Scan for the cell matching the given text and deliver its (x, y) coordinate at center. 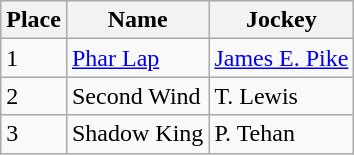
Place (34, 20)
Phar Lap (137, 58)
James E. Pike (282, 58)
T. Lewis (282, 96)
3 (34, 134)
P. Tehan (282, 134)
2 (34, 96)
Shadow King (137, 134)
Second Wind (137, 96)
Jockey (282, 20)
Name (137, 20)
1 (34, 58)
